Extract the (x, y) coordinate from the center of the cell holding the provided text.  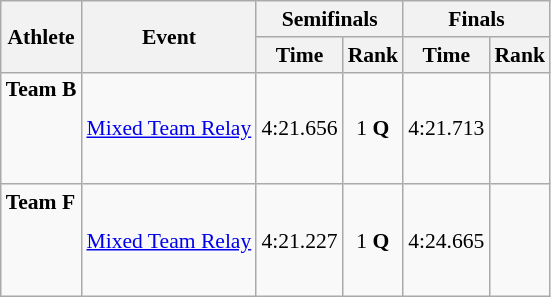
4:24.665 (446, 241)
Finals (476, 19)
Event (168, 36)
Semifinals (330, 19)
Team B (42, 128)
4:21.656 (299, 128)
4:21.713 (446, 128)
Team F (42, 241)
4:21.227 (299, 241)
Athlete (42, 36)
